Capture the cell that displays the provided text and extract its [X, Y] central coordinate. 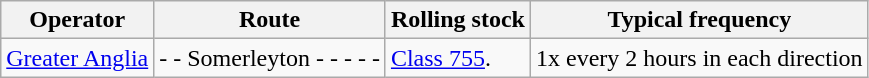
Typical frequency [699, 20]
- - Somerleyton - - - - - [270, 58]
Class 755. [458, 58]
Route [270, 20]
Rolling stock [458, 20]
Operator [78, 20]
1x every 2 hours in each direction [699, 58]
Greater Anglia [78, 58]
